Pinpoint the cell where the given text exists, returning its (x, y) midpoint coordinate. 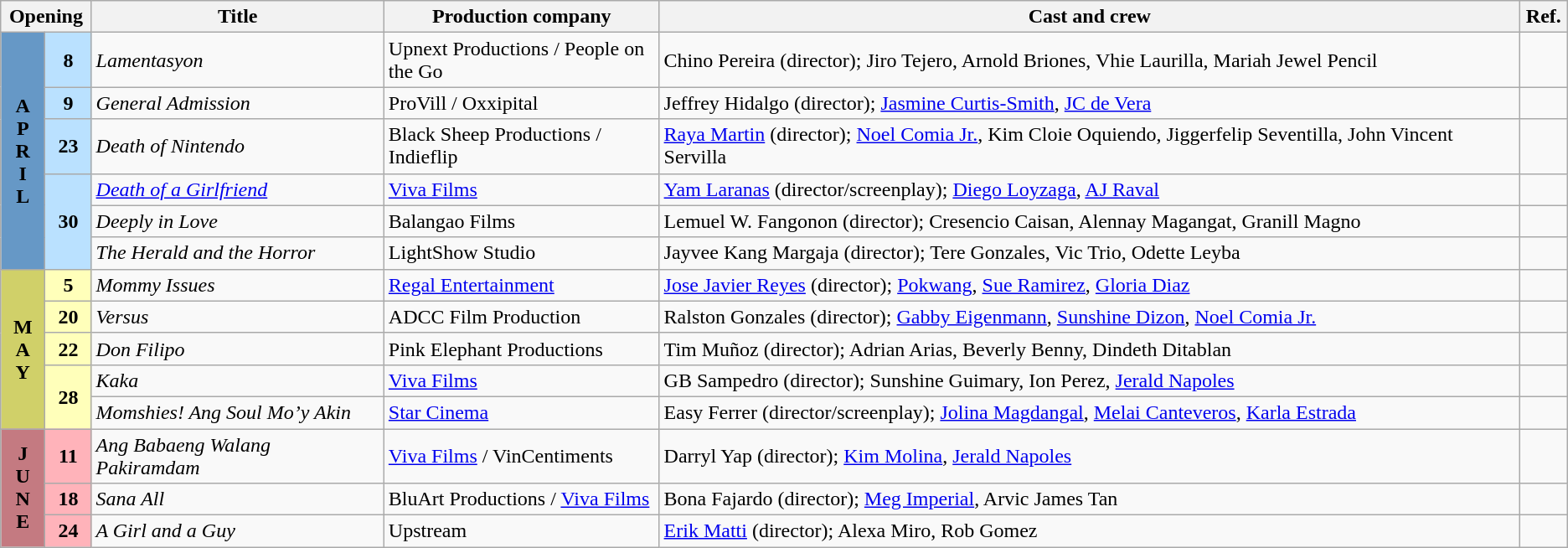
Easy Ferrer (director/screenplay); Jolina Magdangal, Melai Canteveros, Karla Estrada (1089, 412)
Production company (521, 17)
BluArt Productions / Viva Films (521, 499)
Chino Pereira (director); Jiro Tejero, Arnold Briones, Vhie Laurilla, Mariah Jewel Pencil (1089, 60)
Bona Fajardo (director); Meg Imperial, Arvic James Tan (1089, 499)
The Herald and the Horror (238, 253)
11 (69, 456)
8 (69, 60)
20 (69, 317)
Jose Javier Reyes (director); Pokwang, Sue Ramirez, Gloria Diaz (1089, 285)
Star Cinema (521, 412)
Kaka (238, 380)
23 (69, 146)
GB Sampedro (director); Sunshine Guimary, Ion Perez, Jerald Napoles (1089, 380)
Upnext Productions / People on the Go (521, 60)
Ralston Gonzales (director); Gabby Eigenmann, Sunshine Dizon, Noel Comia Jr. (1089, 317)
Yam Laranas (director/screenplay); Diego Loyzaga, AJ Raval (1089, 189)
Darryl Yap (director); Kim Molina, Jerald Napoles (1089, 456)
Upstream (521, 531)
Balangao Films (521, 221)
Ang Babaeng Walang Pakiramdam (238, 456)
Tim Muñoz (director); Adrian Arias, Beverly Benny, Dindeth Ditablan (1089, 349)
18 (69, 499)
5 (69, 285)
9 (69, 103)
24 (69, 531)
Versus (238, 317)
30 (69, 221)
Cast and crew (1089, 17)
22 (69, 349)
Opening (46, 17)
Black Sheep Productions / Indieflip (521, 146)
Erik Matti (director); Alexa Miro, Rob Gomez (1089, 531)
Deeply in Love (238, 221)
JUNE (23, 488)
Death of Nintendo (238, 146)
APRIL (23, 151)
Don Filipo (238, 349)
Regal Entertainment (521, 285)
ProVill / Oxxipital (521, 103)
MAY (23, 349)
Mommy Issues (238, 285)
Jayvee Kang Margaja (director); Tere Gonzales, Vic Trio, Odette Leyba (1089, 253)
Lemuel W. Fangonon (director); Cresencio Caisan, Alennay Magangat, Granill Magno (1089, 221)
Momshies! Ang Soul Mo’y Akin (238, 412)
Death of a Girlfriend (238, 189)
Lamentasyon (238, 60)
LightShow Studio (521, 253)
A Girl and a Guy (238, 531)
Jeffrey Hidalgo (director); Jasmine Curtis-Smith, JC de Vera (1089, 103)
Ref. (1543, 17)
28 (69, 396)
Raya Martin (director); Noel Comia Jr., Kim Cloie Oquiendo, Jiggerfelip Seventilla, John Vincent Servilla (1089, 146)
Viva Films / VinCentiments (521, 456)
Sana All (238, 499)
Title (238, 17)
General Admission (238, 103)
ADCC Film Production (521, 317)
Pink Elephant Productions (521, 349)
